Search for the cell housing the specified text and yield its (X, Y) center coordinate. 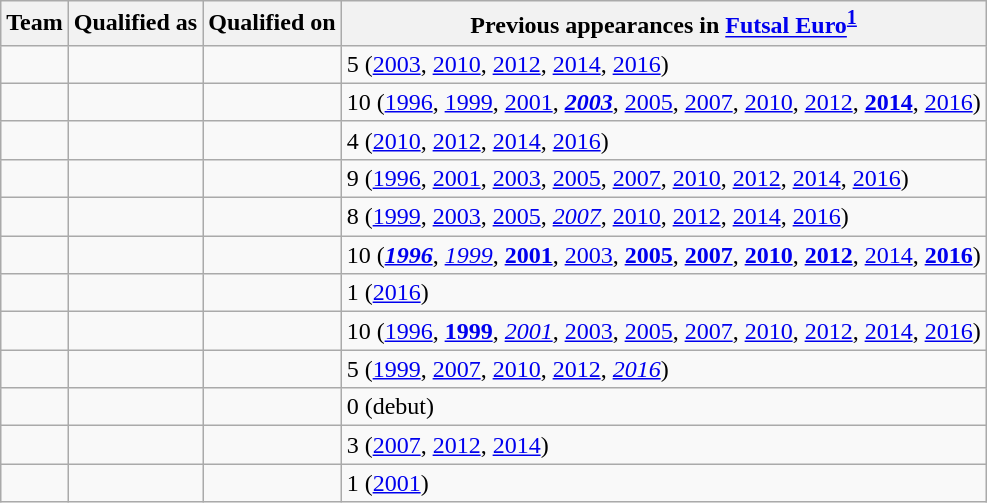
5 (1999, 2007, 2010, 2012, 2016) (664, 369)
9 (1996, 2001, 2003, 2005, 2007, 2010, 2012, 2014, 2016) (664, 178)
5 (2003, 2010, 2012, 2014, 2016) (664, 64)
Previous appearances in Futsal Euro1 (664, 24)
Qualified as (135, 24)
1 (2001) (664, 483)
1 (2016) (664, 293)
8 (1999, 2003, 2005, 2007, 2010, 2012, 2014, 2016) (664, 217)
0 (debut) (664, 407)
Team (35, 24)
Qualified on (272, 24)
3 (2007, 2012, 2014) (664, 445)
4 (2010, 2012, 2014, 2016) (664, 140)
